Search for the cell housing the specified text and yield its (X, Y) center coordinate. 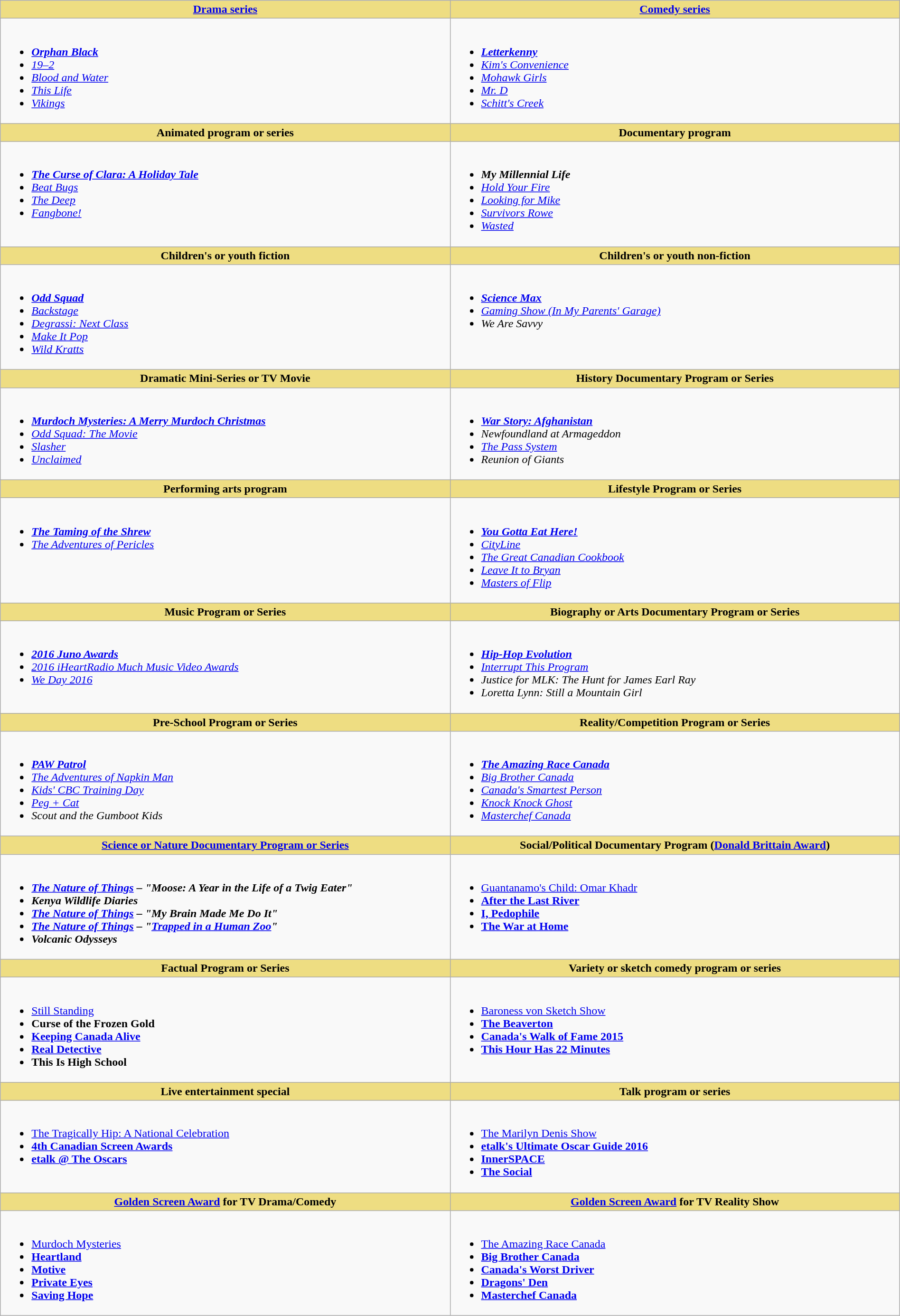
Children's or youth non-fiction (675, 256)
Variety or sketch comedy program or series (675, 968)
Golden Screen Award for TV Drama/Comedy (225, 1202)
Factual Program or Series (225, 968)
Golden Screen Award for TV Reality Show (675, 1202)
Live entertainment special (225, 1091)
The Curse of Clara: A Holiday TaleBeat BugsThe DeepFangbone! (225, 194)
Dramatic Mini-Series or TV Movie (225, 379)
Animated program or series (225, 133)
Baroness von Sketch ShowThe BeavertonCanada's Walk of Fame 2015This Hour Has 22 Minutes (675, 1030)
Guantanamo's Child: Omar KhadrAfter the Last RiverI, PedophileThe War at Home (675, 907)
Science or Nature Documentary Program or Series (225, 845)
LetterkennyKim's ConvenienceMohawk GirlsMr. DSchitt's Creek (675, 71)
Odd SquadBackstageDegrassi: Next ClassMake It PopWild Kratts (225, 317)
Children's or youth fiction (225, 256)
War Story: AfghanistanNewfoundland at ArmageddonThe Pass SystemReunion of Giants (675, 434)
Music Program or Series (225, 612)
History Documentary Program or Series (675, 379)
The Tragically Hip: A National Celebration4th Canadian Screen Awardsetalk @ The Oscars (225, 1146)
Reality/Competition Program or Series (675, 722)
Murdoch MysteriesHeartlandMotivePrivate EyesSaving Hope (225, 1263)
Hip-Hop EvolutionInterrupt This ProgramJustice for MLK: The Hunt for James Earl RayLoretta Lynn: Still a Mountain Girl (675, 667)
My Millennial LifeHold Your FireLooking for MikeSurvivors RoweWasted (675, 194)
You Gotta Eat Here!CityLineThe Great Canadian CookbookLeave It to BryanMasters of Flip (675, 550)
Lifestyle Program or Series (675, 489)
2016 Juno Awards2016 iHeartRadio Much Music Video AwardsWe Day 2016 (225, 667)
Talk program or series (675, 1091)
The Amazing Race CanadaBig Brother CanadaCanada's Worst DriverDragons' DenMasterchef Canada (675, 1263)
The Amazing Race CanadaBig Brother CanadaCanada's Smartest PersonKnock Knock GhostMasterchef Canada (675, 784)
Drama series (225, 9)
Murdoch Mysteries: A Merry Murdoch ChristmasOdd Squad: The MovieSlasherUnclaimed (225, 434)
Science MaxGaming Show (In My Parents' Garage)We Are Savvy (675, 317)
Social/Political Documentary Program (Donald Brittain Award) (675, 845)
The Taming of the ShrewThe Adventures of Pericles (225, 550)
The Marilyn Denis Showetalk's Ultimate Oscar Guide 2016InnerSPACEThe Social (675, 1146)
PAW PatrolThe Adventures of Napkin ManKids' CBC Training DayPeg + CatScout and the Gumboot Kids (225, 784)
Comedy series (675, 9)
Pre-School Program or Series (225, 722)
Still StandingCurse of the Frozen GoldKeeping Canada AliveReal DetectiveThis Is High School (225, 1030)
Performing arts program (225, 489)
Biography or Arts Documentary Program or Series (675, 612)
Orphan Black19–2Blood and WaterThis LifeVikings (225, 71)
Documentary program (675, 133)
